Find where the given text appears and provide that cell's center as (X, Y) coordinate. 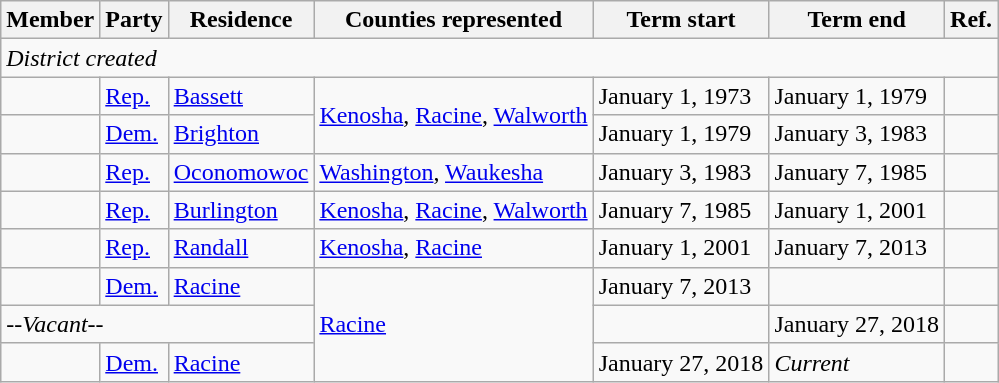
Residence (241, 20)
Term start (681, 20)
Ref. (972, 20)
Member (50, 20)
Randall (241, 248)
--Vacant-- (158, 324)
Current (857, 362)
Oconomowoc (241, 172)
District created (500, 58)
Brighton (241, 134)
Term end (857, 20)
Counties represented (454, 20)
Kenosha, Racine (454, 248)
Washington, Waukesha (454, 172)
Bassett (241, 96)
Burlington (241, 210)
January 1, 1973 (681, 96)
Party (134, 20)
